Scan for the cell matching the given text and deliver its (x, y) coordinate at center. 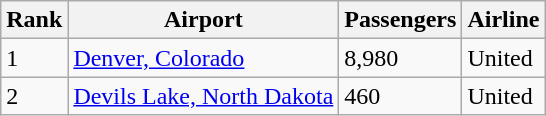
8,980 (400, 58)
Passengers (400, 20)
Devils Lake, North Dakota (204, 96)
460 (400, 96)
Airport (204, 20)
Rank (34, 20)
Airline (504, 20)
Denver, Colorado (204, 58)
2 (34, 96)
1 (34, 58)
